Locate the cell with the specified text and output its [X, Y] center coordinate. 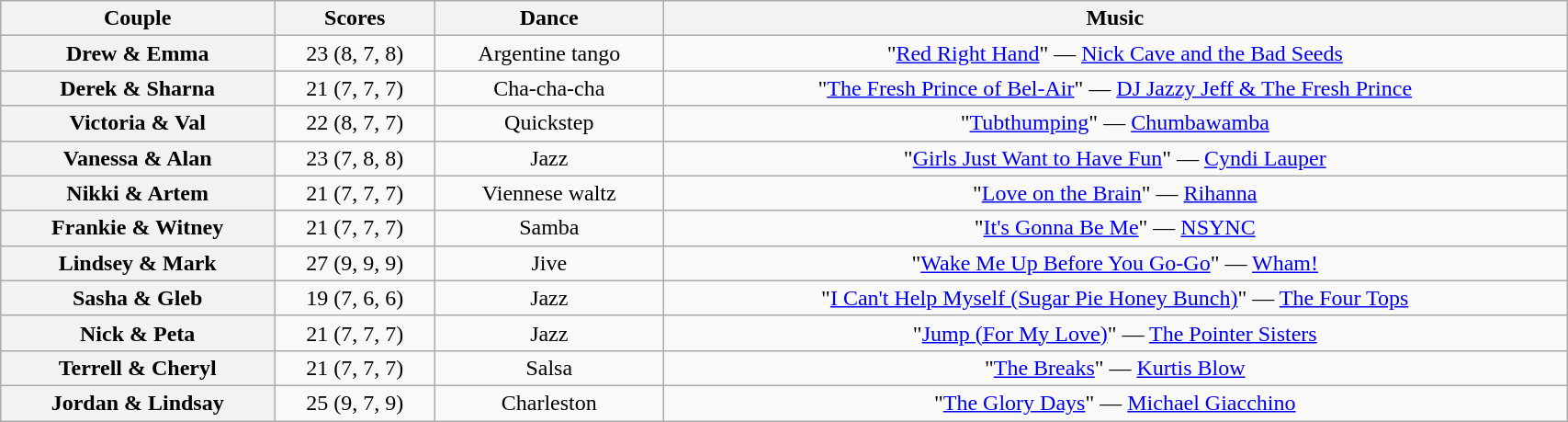
23 (7, 8, 8) [355, 158]
Salsa [549, 368]
"Love on the Brain" — Rihanna [1115, 193]
Cha-cha-cha [549, 88]
Dance [549, 18]
Viennese waltz [549, 193]
27 (9, 9, 9) [355, 263]
Terrell & Cheryl [138, 368]
Jive [549, 263]
22 (8, 7, 7) [355, 123]
19 (7, 6, 6) [355, 298]
"It's Gonna Be Me" — NSYNC [1115, 228]
Victoria & Val [138, 123]
"The Glory Days" — Michael Giacchino [1115, 403]
Sasha & Gleb [138, 298]
Nick & Peta [138, 333]
"Tubthumping" — Chumbawamba [1115, 123]
Derek & Sharna [138, 88]
"Girls Just Want to Have Fun" — Cyndi Lauper [1115, 158]
Charleston [549, 403]
23 (8, 7, 8) [355, 53]
Samba [549, 228]
"Jump (For My Love)" — The Pointer Sisters [1115, 333]
"I Can't Help Myself (Sugar Pie Honey Bunch)" — The Four Tops [1115, 298]
"Red Right Hand" — Nick Cave and the Bad Seeds [1115, 53]
"The Breaks" — Kurtis Blow [1115, 368]
Frankie & Witney [138, 228]
Music [1115, 18]
Nikki & Artem [138, 193]
Quickstep [549, 123]
25 (9, 7, 9) [355, 403]
Jordan & Lindsay [138, 403]
"Wake Me Up Before You Go-Go" — Wham! [1115, 263]
Lindsey & Mark [138, 263]
Scores [355, 18]
Drew & Emma [138, 53]
Couple [138, 18]
"The Fresh Prince of Bel-Air" — DJ Jazzy Jeff & The Fresh Prince [1115, 88]
Argentine tango [549, 53]
Vanessa & Alan [138, 158]
